Extract the [X, Y] coordinate from the center of the cell holding the provided text.  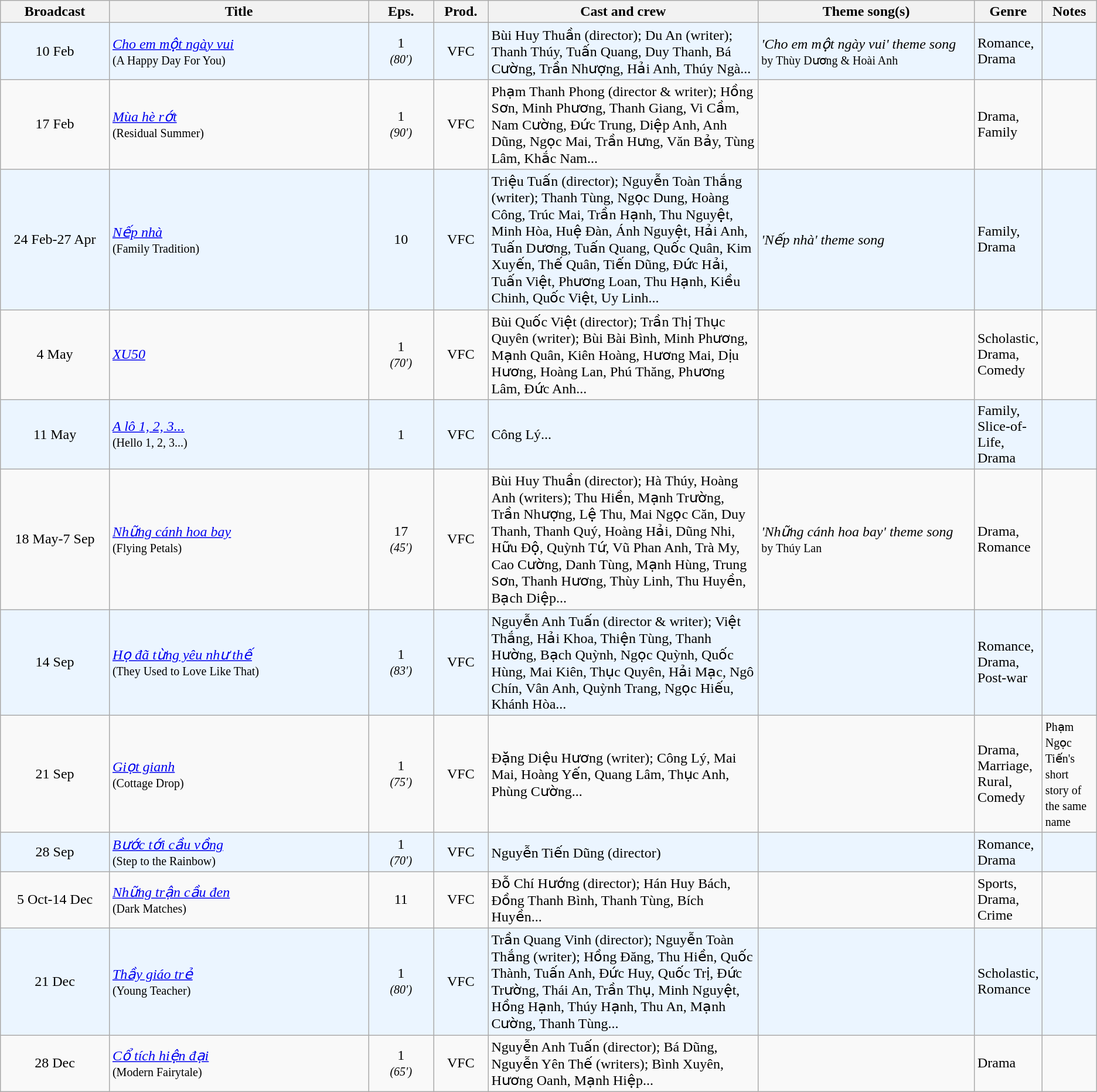
Drama, Marriage, Rural, Comedy [1008, 774]
1 [401, 435]
11 [401, 900]
14 Sep [55, 662]
'Những cánh hoa bay' theme songby Thúy Lan [866, 539]
Bùi Huy Thuần (director); Du An (writer); Thanh Thúy, Tuấn Quang, Duy Thanh, Bá Cường, Trần Nhượng, Hải Anh, Thúy Ngà... [624, 52]
11 May [55, 435]
XU50 [239, 355]
28 Sep [55, 852]
5 Oct-14 Dec [55, 900]
'Cho em một ngày vui' theme songby Thùy Dương & Hoài Anh [866, 52]
Romance, Drama, Post-war [1008, 662]
Theme song(s) [866, 12]
Cổ tích hiện đại (Modern Fairytale) [239, 1063]
1(83′) [401, 662]
21 Dec [55, 981]
Family, Drama [1008, 239]
28 Dec [55, 1063]
Prod. [461, 12]
10 [401, 239]
Đỗ Chí Hướng (director); Hán Huy Bách, Đồng Thanh Bình, Thanh Tùng, Bích Huyền... [624, 900]
Mùa hè rớt (Residual Summer) [239, 124]
Scholastic, Romance [1008, 981]
1(65′) [401, 1063]
Notes [1069, 12]
21 Sep [55, 774]
Title [239, 12]
1(90′) [401, 124]
Thầy giáo trẻ (Young Teacher) [239, 981]
Nguyễn Anh Tuấn (director); Bá Dũng, Nguyễn Yên Thế (writers); Bình Xuyên, Hương Oanh, Mạnh Hiệp... [624, 1063]
Scholastic, Drama, Comedy [1008, 355]
Nguyễn Tiến Dũng (director) [624, 852]
Những cánh hoa bay (Flying Petals) [239, 539]
Drama, Romance [1008, 539]
17(45′) [401, 539]
Drama [1008, 1063]
17 Feb [55, 124]
Bước tới cầu vồng (Step to the Rainbow) [239, 852]
Cho em một ngày vui (A Happy Day For You) [239, 52]
1(75′) [401, 774]
'Nếp nhà' theme song [866, 239]
Những trận cầu đen (Dark Matches) [239, 900]
4 May [55, 355]
Công Lý... [624, 435]
Eps. [401, 12]
Phạm Ngọc Tiến's short story of the same name [1069, 774]
24 Feb-27 Apr [55, 239]
Đặng Diệu Hương (writer); Công Lý, Mai Mai, Hoàng Yến, Quang Lâm, Thục Anh, Phùng Cường... [624, 774]
Họ đã từng yêu như thế (They Used to Love Like That) [239, 662]
Nếp nhà (Family Tradition) [239, 239]
Cast and crew [624, 12]
Family, Slice-of-Life, Drama [1008, 435]
10 Feb [55, 52]
A lô 1, 2, 3... (Hello 1, 2, 3...) [239, 435]
Broadcast [55, 12]
Drama, Family [1008, 124]
18 May-7 Sep [55, 539]
Genre [1008, 12]
Sports, Drama, Crime [1008, 900]
Giọt gianh (Cottage Drop) [239, 774]
